Return [x, y] of the center of cell containing provided text 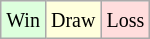
Draw [72, 20]
Loss [126, 20]
Win [24, 20]
